Locate the cell with the specified text and output its [x, y] center coordinate. 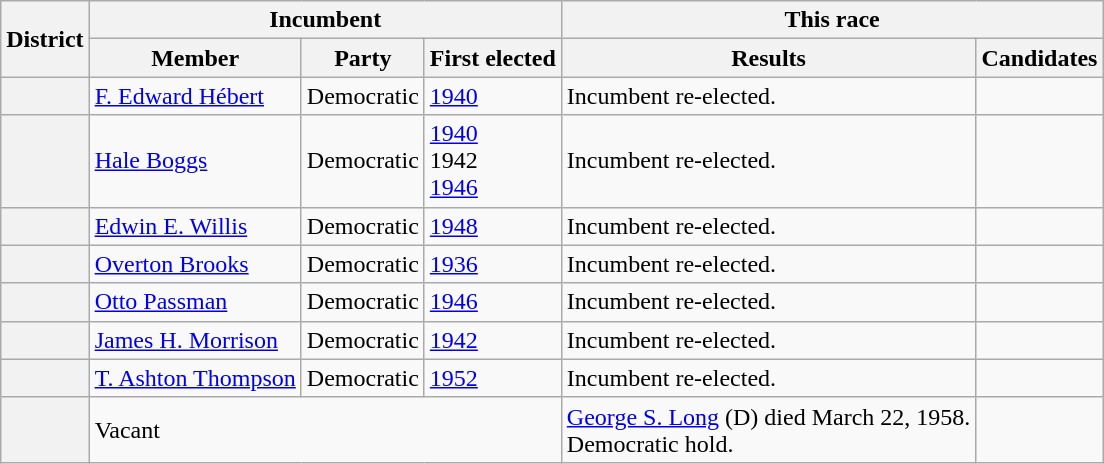
George S. Long (D) died March 22, 1958.Democratic hold. [768, 430]
Results [768, 58]
Overton Brooks [195, 264]
F. Edward Hébert [195, 96]
T. Ashton Thompson [195, 378]
1946 [492, 302]
1940 [492, 96]
Otto Passman [195, 302]
Member [195, 58]
1952 [492, 378]
1936 [492, 264]
Party [362, 58]
Vacant [325, 430]
Hale Boggs [195, 161]
James H. Morrison [195, 340]
19401942 1946 [492, 161]
1942 [492, 340]
This race [832, 20]
First elected [492, 58]
Edwin E. Willis [195, 226]
District [45, 39]
Incumbent [325, 20]
1948 [492, 226]
Candidates [1040, 58]
